Locate the cell with the specified text and output its [x, y] center coordinate. 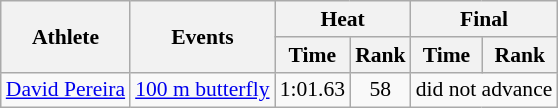
58 [380, 90]
Final [484, 19]
1:01.63 [312, 90]
100 m butterfly [202, 90]
David Pereira [66, 90]
Heat [343, 19]
did not advance [484, 90]
Athlete [66, 36]
Events [202, 36]
